Pinpoint the cell where the given text exists, returning its [X, Y] midpoint coordinate. 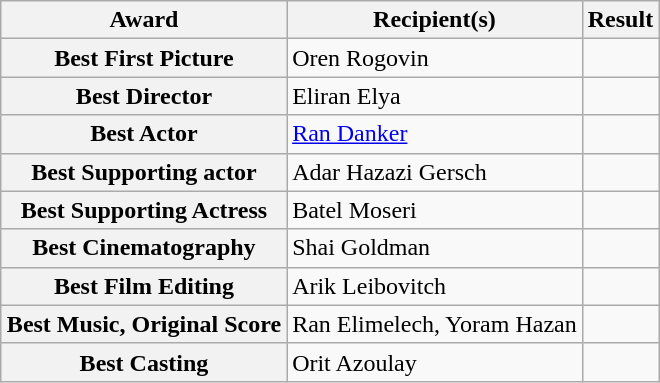
Best Supporting actor [144, 172]
Best Director [144, 96]
Adar Hazazi Gersch [435, 172]
Orit Azoulay [435, 362]
Best Film Editing [144, 286]
Recipient(s) [435, 20]
Best Casting [144, 362]
Arik Leibovitch [435, 286]
Ran Elimelech, Yoram Hazan [435, 324]
Result [620, 20]
Eliran Elya [435, 96]
Best Actor [144, 134]
Shai Goldman [435, 248]
Oren Rogovin [435, 58]
Best Supporting Actress [144, 210]
Award [144, 20]
Best Music, Original Score [144, 324]
Ran Danker [435, 134]
Best Cinematography [144, 248]
Best First Picture [144, 58]
Batel Moseri [435, 210]
